Pinpoint the cell where the given text exists, returning its [X, Y] midpoint coordinate. 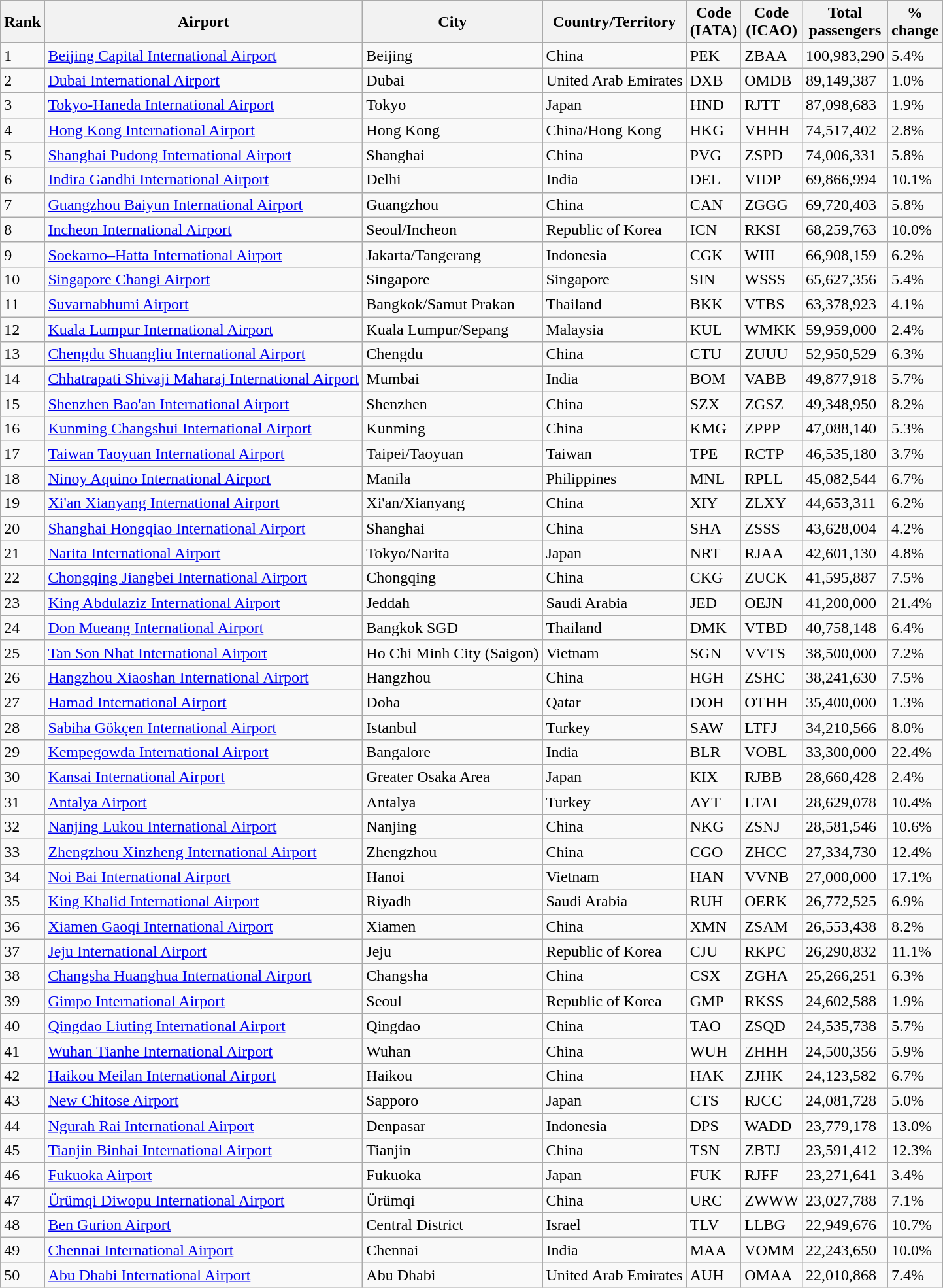
DMK [714, 628]
19 [22, 503]
Xi'an Xianyang International Airport [204, 503]
7.1% [915, 1200]
Ninoy Aquino International Airport [204, 479]
22,949,676 [844, 1225]
66,908,159 [844, 254]
VIDP [772, 180]
ZBAA [772, 56]
Hong Kong [452, 130]
King Abdulaziz International Airport [204, 603]
8 [22, 229]
OMAA [772, 1275]
65,627,356 [844, 279]
SHA [714, 528]
Shenzhen Bao'an International Airport [204, 404]
Ngurah Rai International Airport [204, 1125]
48 [22, 1225]
Beijing Capital International Airport [204, 56]
Totalpassengers [844, 22]
VTBS [772, 304]
Rank [22, 22]
RPLL [772, 479]
35,400,000 [844, 702]
11.1% [915, 951]
4.1% [915, 304]
7.4% [915, 1275]
7.2% [915, 652]
Suvarnabhumi Airport [204, 304]
ZGSZ [772, 404]
SZX [714, 404]
MNL [714, 479]
Narita International Airport [204, 553]
China/Hong Kong [614, 130]
Istanbul [452, 728]
LLBG [772, 1225]
City [452, 22]
Seoul/Incheon [452, 229]
43,628,004 [844, 528]
24,081,728 [844, 1100]
Philippines [614, 479]
RJBB [772, 777]
WIII [772, 254]
Jeju [452, 951]
HGH [714, 677]
SGN [714, 652]
Ürümqi Diwopu International Airport [204, 1200]
Chengdu Shuangliu International Airport [204, 354]
TAO [714, 1026]
BOM [714, 379]
AYT [714, 802]
29 [22, 753]
WSSS [772, 279]
12 [22, 329]
Hong Kong International Airport [204, 130]
WUH [714, 1051]
69,866,994 [844, 180]
CTS [714, 1100]
9 [22, 254]
NRT [714, 553]
ZSAM [772, 926]
6.9% [915, 902]
38 [22, 976]
Qingdao Liuting International Airport [204, 1026]
ZJHK [772, 1076]
5 [22, 155]
41,200,000 [844, 603]
Haikou Meilan International Airport [204, 1076]
Kunming [452, 429]
Greater Osaka Area [452, 777]
%change [915, 22]
Tokyo-Haneda International Airport [204, 105]
MAA [714, 1250]
ZHCC [772, 852]
Shanghai Hongqiao International Airport [204, 528]
3 [22, 105]
TLV [714, 1225]
CJU [714, 951]
TSN [714, 1151]
21 [22, 553]
ZBTJ [772, 1151]
52,950,529 [844, 354]
OERK [772, 902]
44 [22, 1125]
13 [22, 354]
DPS [714, 1125]
11 [22, 304]
ZSHC [772, 677]
Bangalore [452, 753]
ZHHH [772, 1051]
Fukuoka [452, 1176]
Bangkok SGD [452, 628]
25,266,251 [844, 976]
Mumbai [452, 379]
100,983,290 [844, 56]
89,149,387 [844, 80]
Ürümqi [452, 1200]
Kuala Lumpur/Sepang [452, 329]
ZGGG [772, 205]
5.0% [915, 1100]
Airport [204, 22]
Jeju International Airport [204, 951]
DXB [714, 80]
Jeddah [452, 603]
31 [22, 802]
30 [22, 777]
Chennai [452, 1250]
22,243,650 [844, 1250]
KMG [714, 429]
VOMM [772, 1250]
VVTS [772, 652]
12.4% [915, 852]
Seoul [452, 1001]
26 [22, 677]
2.8% [915, 130]
24,500,356 [844, 1051]
25 [22, 652]
6.4% [915, 628]
47,088,140 [844, 429]
CSX [714, 976]
Abu Dhabi International Airport [204, 1275]
27 [22, 702]
38,241,630 [844, 677]
Don Mueang International Airport [204, 628]
23 [22, 603]
RUH [714, 902]
Riyadh [452, 902]
74,006,331 [844, 155]
Tianjin Binhai International Airport [204, 1151]
Xiamen Gaoqi International Airport [204, 926]
27,334,730 [844, 852]
PVG [714, 155]
HKG [714, 130]
13.0% [915, 1125]
24 [22, 628]
Doha [452, 702]
Hamad International Airport [204, 702]
Code(ICAO) [772, 22]
32 [22, 827]
VABB [772, 379]
74,517,402 [844, 130]
WMKK [772, 329]
Sapporo [452, 1100]
26,290,832 [844, 951]
KUL [714, 329]
Chennai International Airport [204, 1250]
Israel [614, 1225]
Gimpo International Airport [204, 1001]
CGK [714, 254]
Taipei/Taoyuan [452, 454]
1.0% [915, 80]
18 [22, 479]
Tianjin [452, 1151]
44,653,311 [844, 503]
47 [22, 1200]
ZSQD [772, 1026]
Nanjing [452, 827]
BLR [714, 753]
Beijing [452, 56]
Changsha [452, 976]
35 [22, 902]
Tokyo [452, 105]
Wuhan [452, 1051]
Soekarno–Hatta International Airport [204, 254]
2 [22, 80]
Qingdao [452, 1026]
8.0% [915, 728]
VVNB [772, 877]
16 [22, 429]
15 [22, 404]
Shanghai Pudong International Airport [204, 155]
ICN [714, 229]
63,378,923 [844, 304]
ZSNJ [772, 827]
12.3% [915, 1151]
4.8% [915, 553]
JED [714, 603]
7 [22, 205]
40,758,148 [844, 628]
24,123,582 [844, 1076]
5.9% [915, 1051]
Dubai [452, 80]
45,082,544 [844, 479]
Zhengzhou [452, 852]
28,629,078 [844, 802]
CGO [714, 852]
Noi Bai International Airport [204, 877]
59,959,000 [844, 329]
Changsha Huanghua International Airport [204, 976]
Fukuoka Airport [204, 1176]
Hanoi [452, 877]
Country/Territory [614, 22]
49,877,918 [844, 379]
Taiwan [614, 454]
Qatar [614, 702]
Zhengzhou Xinzheng International Airport [204, 852]
22,010,868 [844, 1275]
28,581,546 [844, 827]
6 [22, 180]
Delhi [452, 180]
RCTP [772, 454]
27,000,000 [844, 877]
NKG [714, 827]
24,535,738 [844, 1026]
Antalya Airport [204, 802]
SIN [714, 279]
Ho Chi Minh City (Saigon) [452, 652]
KIX [714, 777]
68,259,763 [844, 229]
10.6% [915, 827]
22 [22, 578]
17.1% [915, 877]
Singapore Changi Airport [204, 279]
34,210,566 [844, 728]
XMN [714, 926]
HAK [714, 1076]
Tokyo/Narita [452, 553]
Xiamen [452, 926]
DEL [714, 180]
23,271,641 [844, 1176]
3.4% [915, 1176]
46,535,180 [844, 454]
Taiwan Taoyuan International Airport [204, 454]
Kansai International Airport [204, 777]
ZUUU [772, 354]
CAN [714, 205]
OEJN [772, 603]
OTHH [772, 702]
Chengdu [452, 354]
Indira Gandhi International Airport [204, 180]
49 [22, 1250]
36 [22, 926]
URC [714, 1200]
46 [22, 1176]
1 [22, 56]
45 [22, 1151]
50 [22, 1275]
ZSPD [772, 155]
4 [22, 130]
Denpasar [452, 1125]
Haikou [452, 1076]
VOBL [772, 753]
Xi'an/Xianyang [452, 503]
34 [22, 877]
14 [22, 379]
37 [22, 951]
Kuala Lumpur International Airport [204, 329]
ZGHA [772, 976]
22.4% [915, 753]
VHHH [772, 130]
40 [22, 1026]
38,500,000 [844, 652]
King Khalid International Airport [204, 902]
VTBD [772, 628]
Kempegowda International Airport [204, 753]
10 [22, 279]
Guangzhou Baiyun International Airport [204, 205]
Malaysia [614, 329]
10.1% [915, 180]
CKG [714, 578]
RJTT [772, 105]
42,601,130 [844, 553]
Abu Dhabi [452, 1275]
CTU [714, 354]
ZLXY [772, 503]
Incheon International Airport [204, 229]
PEK [714, 56]
28 [22, 728]
24,602,588 [844, 1001]
SAW [714, 728]
41 [22, 1051]
RKSI [772, 229]
Chongqing [452, 578]
1.3% [915, 702]
Hangzhou Xiaoshan International Airport [204, 677]
Kunming Changshui International Airport [204, 429]
XIY [714, 503]
Shenzhen [452, 404]
10.7% [915, 1225]
RKPC [772, 951]
21.4% [915, 603]
BKK [714, 304]
Guangzhou [452, 205]
GMP [714, 1001]
3.7% [915, 454]
RJCC [772, 1100]
20 [22, 528]
69,720,403 [844, 205]
ZSSS [772, 528]
23,591,412 [844, 1151]
Antalya [452, 802]
HND [714, 105]
FUK [714, 1176]
Jakarta/Tangerang [452, 254]
Chhatrapati Shivaji Maharaj International Airport [204, 379]
ZWWW [772, 1200]
ZPPP [772, 429]
ZUCK [772, 578]
OMDB [772, 80]
WADD [772, 1125]
Wuhan Tianhe International Airport [204, 1051]
LTFJ [772, 728]
42 [22, 1076]
49,348,950 [844, 404]
Manila [452, 479]
AUH [714, 1275]
87,098,683 [844, 105]
4.2% [915, 528]
17 [22, 454]
RJFF [772, 1176]
Hangzhou [452, 677]
5.3% [915, 429]
33 [22, 852]
Bangkok/Samut Prakan [452, 304]
Dubai International Airport [204, 80]
RJAA [772, 553]
26,772,525 [844, 902]
Code(IATA) [714, 22]
New Chitose Airport [204, 1100]
RKSS [772, 1001]
Central District [452, 1225]
Nanjing Lukou International Airport [204, 827]
28,660,428 [844, 777]
23,779,178 [844, 1125]
23,027,788 [844, 1200]
43 [22, 1100]
33,300,000 [844, 753]
Ben Gurion Airport [204, 1225]
TPE [714, 454]
39 [22, 1001]
DOH [714, 702]
Tan Son Nhat International Airport [204, 652]
Sabiha Gökçen International Airport [204, 728]
26,553,438 [844, 926]
10.4% [915, 802]
41,595,887 [844, 578]
HAN [714, 877]
LTAI [772, 802]
Chongqing Jiangbei International Airport [204, 578]
